Identify which cell holds the provided text, then report its [X, Y] central coordinate. 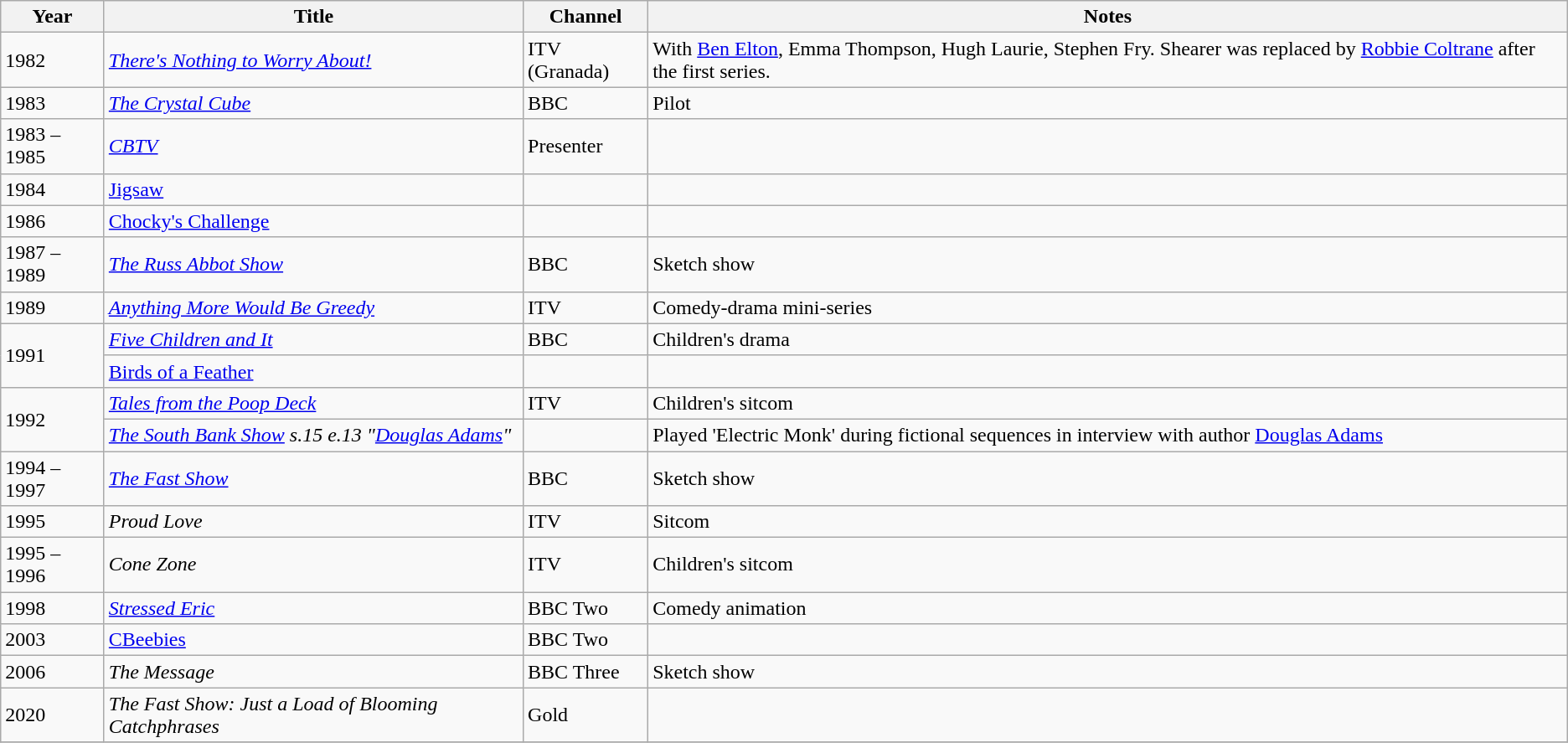
Year [53, 17]
Chocky's Challenge [313, 221]
1991 [53, 355]
Title [313, 17]
The Fast Show [313, 477]
1986 [53, 221]
BBC Three [586, 672]
1998 [53, 608]
Birds of a Feather [313, 371]
1995 – 1996 [53, 565]
1994 – 1997 [53, 477]
Comedy-drama mini-series [1108, 307]
1987 – 1989 [53, 265]
Jigsaw [313, 189]
1992 [53, 419]
Notes [1108, 17]
The Crystal Cube [313, 103]
Tales from the Poop Deck [313, 403]
Presenter [586, 146]
Anything More Would Be Greedy [313, 307]
1983 [53, 103]
The Message [313, 672]
Sitcom [1108, 522]
The South Bank Show s.15 e.13 "Douglas Adams" [313, 435]
There's Nothing to Worry About! [313, 60]
Channel [586, 17]
1989 [53, 307]
Played 'Electric Monk' during fictional sequences in interview with author Douglas Adams [1108, 435]
With Ben Elton, Emma Thompson, Hugh Laurie, Stephen Fry. Shearer was replaced by Robbie Coltrane after the first series. [1108, 60]
Comedy animation [1108, 608]
Cone Zone [313, 565]
1995 [53, 522]
CBTV [313, 146]
ITV (Granada) [586, 60]
Pilot [1108, 103]
Proud Love [313, 522]
Stressed Eric [313, 608]
2020 [53, 715]
The Fast Show: Just a Load of Blooming Catchphrases [313, 715]
The Russ Abbot Show [313, 265]
1983 – 1985 [53, 146]
Children's drama [1108, 339]
Five Children and It [313, 339]
2006 [53, 672]
2003 [53, 640]
1982 [53, 60]
1984 [53, 189]
CBeebies [313, 640]
Gold [586, 715]
